Search for the cell housing the specified text and yield its (X, Y) center coordinate. 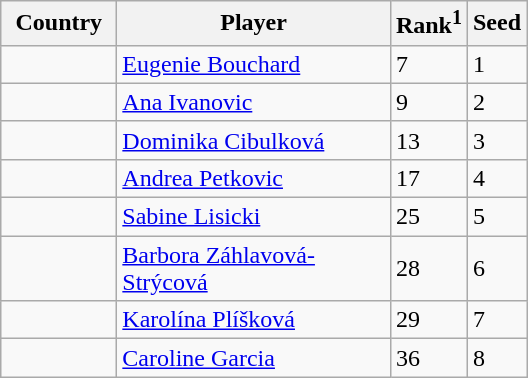
9 (428, 102)
6 (496, 268)
1 (496, 64)
Andrea Petkovic (254, 178)
Ana Ivanovic (254, 102)
Rank1 (428, 24)
Player (254, 24)
29 (428, 320)
Seed (496, 24)
Caroline Garcia (254, 358)
Dominika Cibulková (254, 140)
Country (59, 24)
13 (428, 140)
5 (496, 217)
Karolína Plíšková (254, 320)
36 (428, 358)
Barbora Záhlavová-Strýcová (254, 268)
4 (496, 178)
8 (496, 358)
25 (428, 217)
17 (428, 178)
Sabine Lisicki (254, 217)
Eugenie Bouchard (254, 64)
2 (496, 102)
28 (428, 268)
3 (496, 140)
